Search for the cell housing the specified text and yield its (x, y) center coordinate. 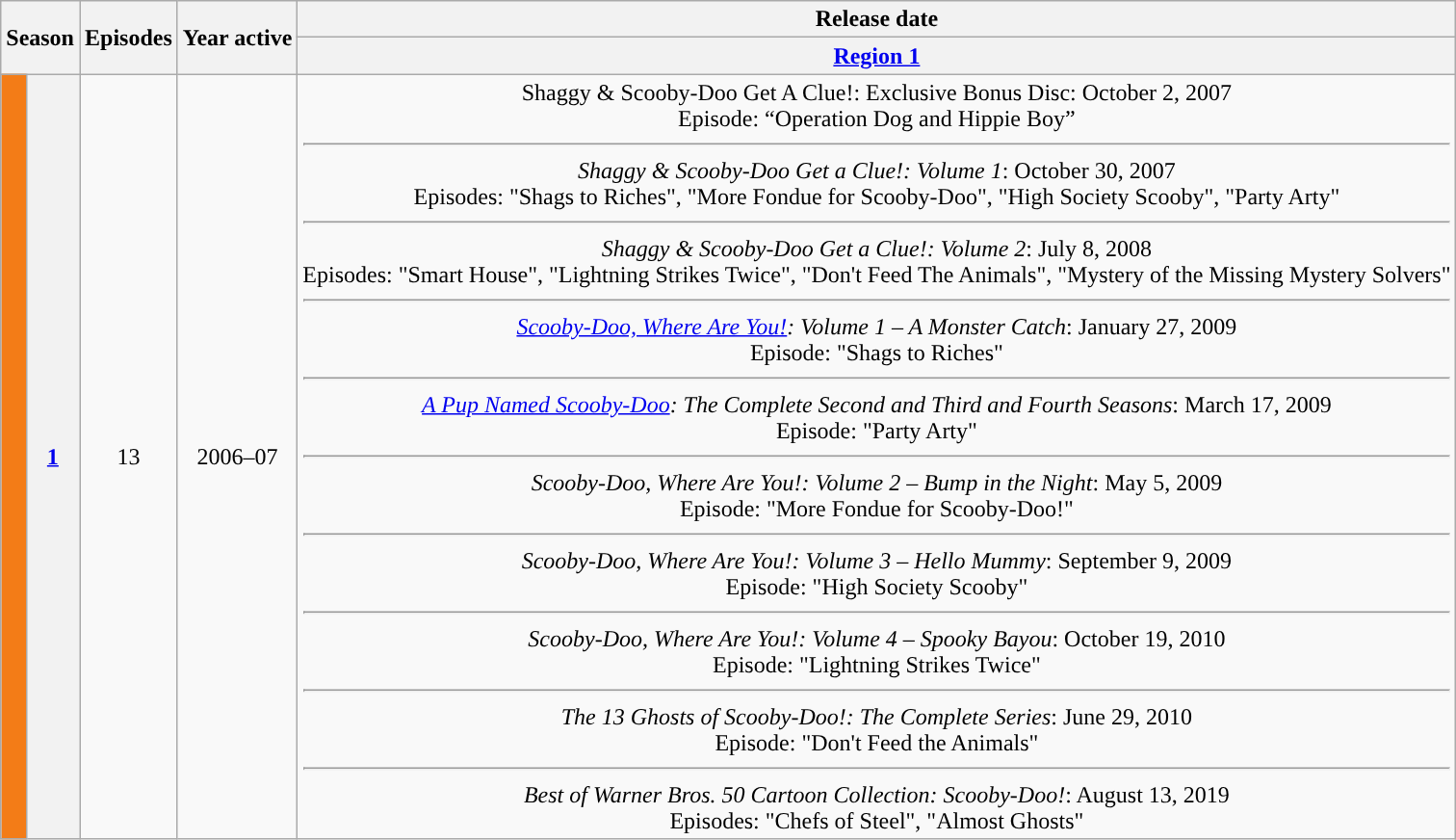
Episodes (128, 38)
1 (52, 457)
Season (40, 38)
Release date (876, 19)
13 (128, 457)
Year active (237, 38)
2006–07 (237, 457)
Region 1 (876, 56)
